Scan for the cell matching the given text and deliver its (x, y) coordinate at center. 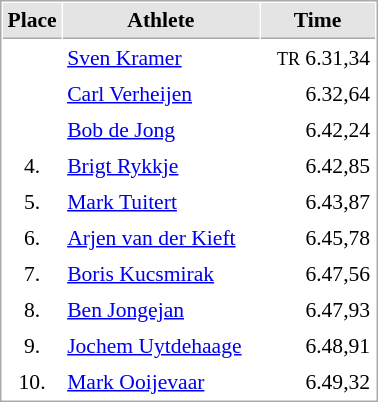
10. (32, 381)
6. (32, 237)
TR 6.31,34 (318, 57)
6.47,56 (318, 273)
9. (32, 345)
Arjen van der Kieft (161, 237)
Boris Kucsmirak (161, 273)
Brigt Rykkje (161, 165)
6.45,78 (318, 237)
8. (32, 309)
Place (32, 21)
5. (32, 201)
6.48,91 (318, 345)
Jochem Uytdehaage (161, 345)
7. (32, 273)
6.43,87 (318, 201)
Carl Verheijen (161, 93)
6.47,93 (318, 309)
6.42,24 (318, 129)
Time (318, 21)
Ben Jongejan (161, 309)
4. (32, 165)
Sven Kramer (161, 57)
6.42,85 (318, 165)
6.32,64 (318, 93)
6.49,32 (318, 381)
Mark Ooijevaar (161, 381)
Bob de Jong (161, 129)
Mark Tuitert (161, 201)
Athlete (161, 21)
